Capture the cell that displays the provided text and extract its [x, y] central coordinate. 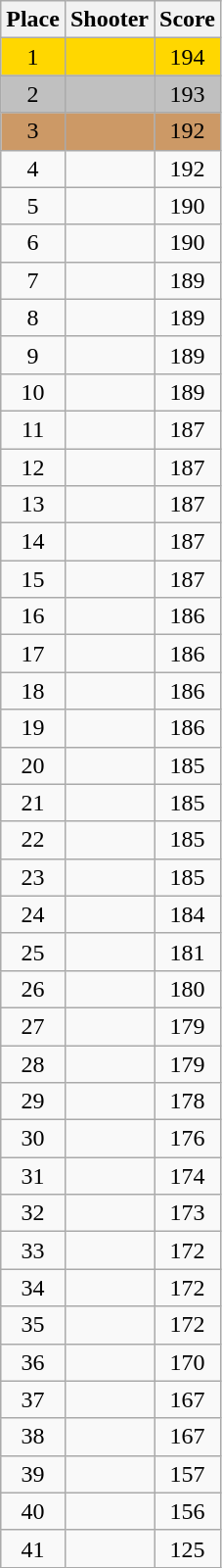
20 [33, 765]
34 [33, 1288]
5 [33, 206]
25 [33, 952]
193 [188, 94]
30 [33, 1139]
176 [188, 1139]
24 [33, 914]
28 [33, 1063]
13 [33, 505]
8 [33, 318]
10 [33, 392]
19 [33, 728]
32 [33, 1213]
18 [33, 691]
125 [188, 1548]
15 [33, 579]
35 [33, 1325]
38 [33, 1437]
21 [33, 803]
7 [33, 280]
3 [33, 131]
Place [33, 20]
26 [33, 989]
12 [33, 467]
6 [33, 243]
33 [33, 1250]
Score [188, 20]
181 [188, 952]
174 [188, 1176]
Shooter [110, 20]
36 [33, 1362]
16 [33, 616]
37 [33, 1399]
29 [33, 1102]
1 [33, 57]
170 [188, 1362]
11 [33, 429]
156 [188, 1511]
9 [33, 355]
23 [33, 877]
27 [33, 1026]
178 [188, 1102]
31 [33, 1176]
22 [33, 840]
184 [188, 914]
180 [188, 989]
173 [188, 1213]
157 [188, 1474]
17 [33, 654]
39 [33, 1474]
41 [33, 1548]
4 [33, 169]
14 [33, 542]
194 [188, 57]
2 [33, 94]
40 [33, 1511]
